From the cell containing the given text, extract its center point as [X, Y] coordinate. 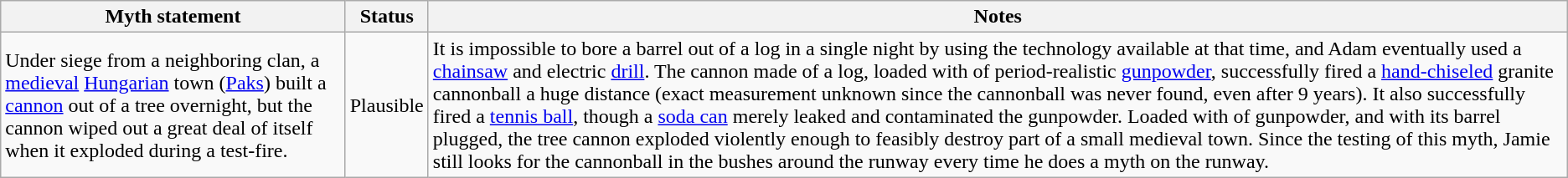
Plausible [387, 105]
Myth statement [173, 17]
Status [387, 17]
Notes [998, 17]
